Scan for the cell matching the given text and deliver its (x, y) coordinate at center. 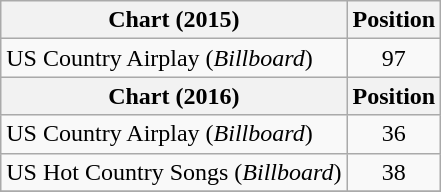
US Hot Country Songs (Billboard) (174, 172)
Chart (2015) (174, 20)
Chart (2016) (174, 96)
36 (394, 134)
38 (394, 172)
97 (394, 58)
